From the cell containing the given text, extract its center point as [x, y] coordinate. 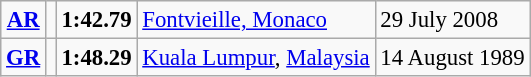
AR [24, 20]
1:48.29 [96, 58]
GR [24, 58]
Fontvieille, Monaco [256, 20]
14 August 1989 [452, 58]
1:42.79 [96, 20]
Kuala Lumpur, Malaysia [256, 58]
29 July 2008 [452, 20]
